Search for the cell housing the specified text and yield its [X, Y] center coordinate. 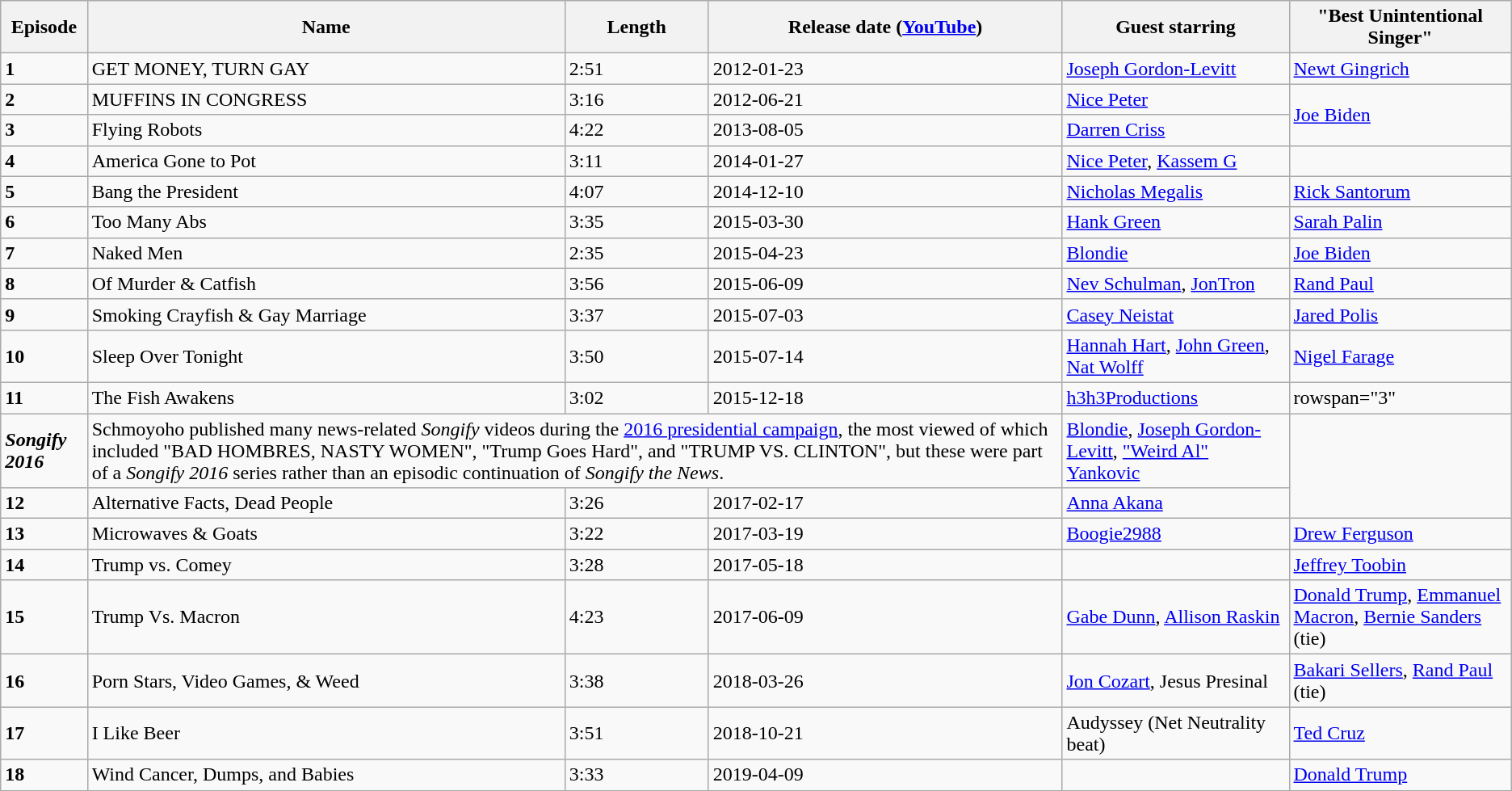
Blondie, Joseph Gordon-Levitt, "Weird Al" Yankovic [1176, 451]
2017-06-09 [885, 617]
3:33 [636, 775]
Wind Cancer, Dumps, and Babies [326, 775]
9 [44, 314]
Jeffrey Toobin [1401, 565]
Nice Peter, Kassem G [1176, 161]
Ted Cruz [1401, 734]
MUFFINS IN CONGRESS [326, 99]
3:38 [636, 680]
Rick Santorum [1401, 191]
Joseph Gordon-Levitt [1176, 69]
"Best Unintentional Singer" [1401, 27]
2013-08-05 [885, 130]
Anna Akana [1176, 503]
3 [44, 130]
3:02 [636, 398]
2019-04-09 [885, 775]
3:37 [636, 314]
Microwaves & Goats [326, 534]
3:35 [636, 222]
2015-07-03 [885, 314]
3:50 [636, 356]
GET MONEY, TURN GAY [326, 69]
10 [44, 356]
Too Many Abs [326, 222]
Length [636, 27]
h3h3Productions [1176, 398]
3:28 [636, 565]
16 [44, 680]
2017-05-18 [885, 565]
Naked Men [326, 253]
Newt Gingrich [1401, 69]
Of Murder & Catfish [326, 284]
Nicholas Megalis [1176, 191]
7 [44, 253]
I Like Beer [326, 734]
11 [44, 398]
Drew Ferguson [1401, 534]
Darren Criss [1176, 130]
Audyssey (Net Neutrality beat) [1176, 734]
The Fish Awakens [326, 398]
4:07 [636, 191]
Sleep Over Tonight [326, 356]
Alternative Facts, Dead People [326, 503]
2014-01-27 [885, 161]
14 [44, 565]
2014-12-10 [885, 191]
America Gone to Pot [326, 161]
2018-03-26 [885, 680]
Smoking Crayfish & Gay Marriage [326, 314]
4 [44, 161]
3:22 [636, 534]
Hannah Hart, John Green, Nat Wolff [1176, 356]
3:11 [636, 161]
2017-02-17 [885, 503]
2012-01-23 [885, 69]
Name [326, 27]
Nev Schulman, JonTron [1176, 284]
1 [44, 69]
Rand Paul [1401, 284]
Guest starring [1176, 27]
2015-07-14 [885, 356]
3:16 [636, 99]
Trump vs. Comey [326, 565]
2012-06-21 [885, 99]
8 [44, 284]
2015-12-18 [885, 398]
6 [44, 222]
Bakari Sellers, Rand Paul (tie) [1401, 680]
Nigel Farage [1401, 356]
12 [44, 503]
Jon Cozart, Jesus Presinal [1176, 680]
Bang the President [326, 191]
Flying Robots [326, 130]
Donald Trump, Emmanuel Macron, Bernie Sanders (tie) [1401, 617]
Songify 2016 [44, 451]
Sarah Palin [1401, 222]
2 [44, 99]
Episode [44, 27]
Release date (YouTube) [885, 27]
2:51 [636, 69]
Boogie2988 [1176, 534]
2018-10-21 [885, 734]
2:35 [636, 253]
Gabe Dunn, Allison Raskin [1176, 617]
4:23 [636, 617]
3:26 [636, 503]
2015-04-23 [885, 253]
Hank Green [1176, 222]
2015-06-09 [885, 284]
Nice Peter [1176, 99]
3:51 [636, 734]
2017-03-19 [885, 534]
rowspan="3" [1401, 398]
13 [44, 534]
17 [44, 734]
18 [44, 775]
Trump Vs. Macron [326, 617]
5 [44, 191]
Blondie [1176, 253]
Porn Stars, Video Games, & Weed [326, 680]
2015-03-30 [885, 222]
Casey Neistat [1176, 314]
15 [44, 617]
Donald Trump [1401, 775]
4:22 [636, 130]
Jared Polis [1401, 314]
3:56 [636, 284]
